Output the (x, y) coordinate of the center of the cell containing the given text.  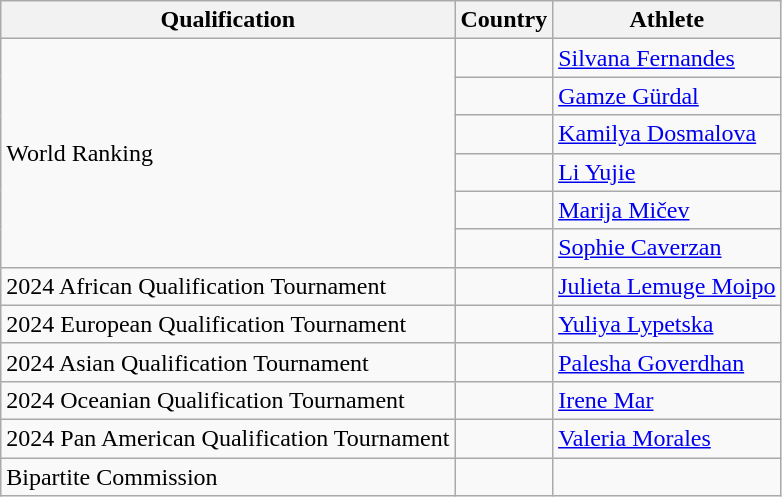
Palesha Goverdhan (667, 362)
Marija Mičev (667, 210)
Bipartite Commission (228, 477)
Valeria Morales (667, 438)
Country (504, 20)
Yuliya Lypetska (667, 324)
2024 Asian Qualification Tournament (228, 362)
Li Yujie (667, 172)
2024 European Qualification Tournament (228, 324)
Julieta Lemuge Moipo (667, 286)
2024 African Qualification Tournament (228, 286)
Qualification (228, 20)
Irene Mar (667, 400)
Sophie Caverzan (667, 248)
Kamilya Dosmalova (667, 134)
Silvana Fernandes (667, 58)
2024 Oceanian Qualification Tournament (228, 400)
World Ranking (228, 153)
Gamze Gürdal (667, 96)
Athlete (667, 20)
2024 Pan American Qualification Tournament (228, 438)
